Locate the cell with the specified text and output its [X, Y] center coordinate. 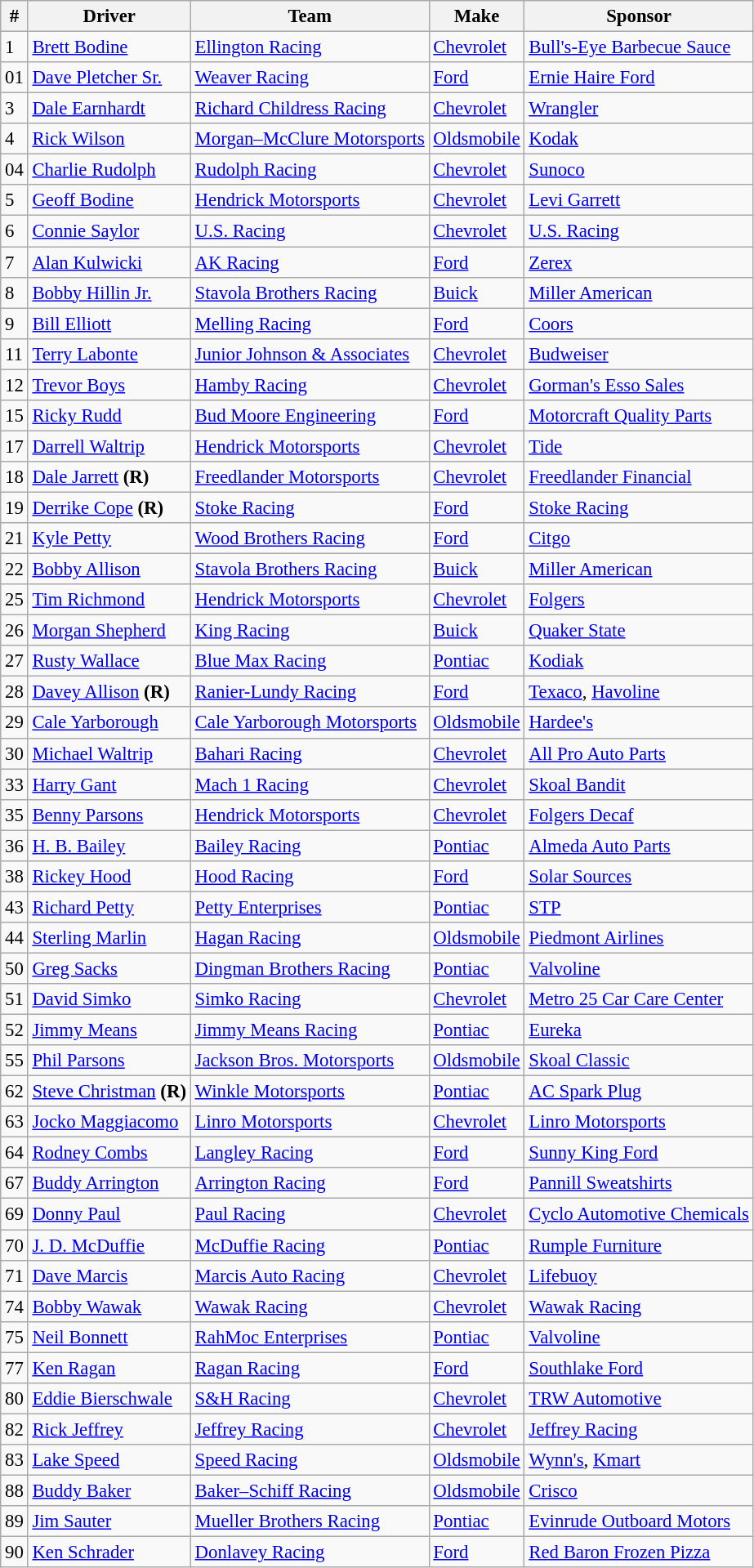
26 [15, 631]
82 [15, 1429]
27 [15, 661]
38 [15, 877]
88 [15, 1490]
Evinrude Outboard Motors [639, 1521]
Lifebuoy [639, 1275]
51 [15, 999]
Wynn's, Kmart [639, 1460]
Cyclo Automotive Chemicals [639, 1214]
Budweiser [639, 354]
Ken Schrader [109, 1552]
Cale Yarborough [109, 723]
70 [15, 1245]
8 [15, 293]
9 [15, 324]
Rickey Hood [109, 877]
Red Baron Frozen Pizza [639, 1552]
52 [15, 1030]
11 [15, 354]
Darrell Waltrip [109, 446]
04 [15, 170]
Buddy Baker [109, 1490]
Derrike Cope (R) [109, 507]
Freedlander Financial [639, 477]
55 [15, 1061]
Morgan Shepherd [109, 631]
Ernie Haire Ford [639, 78]
Hagan Racing [310, 938]
Bull's-Eye Barbecue Sauce [639, 47]
22 [15, 570]
Bobby Hillin Jr. [109, 293]
Winkle Motorsports [310, 1092]
Benny Parsons [109, 815]
Skoal Bandit [639, 784]
Steve Christman (R) [109, 1092]
Bailey Racing [310, 846]
Melling Racing [310, 324]
67 [15, 1184]
S&H Racing [310, 1399]
74 [15, 1307]
Greg Sacks [109, 968]
Skoal Classic [639, 1061]
Kyle Petty [109, 538]
21 [15, 538]
Team [310, 16]
Citgo [639, 538]
Piedmont Airlines [639, 938]
Richard Childress Racing [310, 109]
Eddie Bierschwale [109, 1399]
Sponsor [639, 16]
Bill Elliott [109, 324]
Arrington Racing [310, 1184]
Wood Brothers Racing [310, 538]
Kodak [639, 139]
Weaver Racing [310, 78]
75 [15, 1337]
Dale Earnhardt [109, 109]
AK Racing [310, 262]
Jimmy Means [109, 1030]
Southlake Ford [639, 1368]
Quaker State [639, 631]
Speed Racing [310, 1460]
Levi Garrett [639, 200]
Bahari Racing [310, 753]
Ragan Racing [310, 1368]
STP [639, 907]
Coors [639, 324]
King Racing [310, 631]
15 [15, 416]
1 [15, 47]
Tide [639, 446]
Solar Sources [639, 877]
Hood Racing [310, 877]
Langley Racing [310, 1153]
Rumple Furniture [639, 1245]
Gorman's Esso Sales [639, 385]
Bud Moore Engineering [310, 416]
80 [15, 1399]
Rudolph Racing [310, 170]
Morgan–McClure Motorsports [310, 139]
TRW Automotive [639, 1399]
AC Spark Plug [639, 1092]
Freedlander Motorsports [310, 477]
01 [15, 78]
Geoff Bodine [109, 200]
Tim Richmond [109, 600]
Ellington Racing [310, 47]
Cale Yarborough Motorsports [310, 723]
Michael Waltrip [109, 753]
Phil Parsons [109, 1061]
Junior Johnson & Associates [310, 354]
Brett Bodine [109, 47]
Jocko Maggiacomo [109, 1122]
Texaco, Havoline [639, 692]
Simko Racing [310, 999]
Donny Paul [109, 1214]
Ricky Rudd [109, 416]
Crisco [639, 1490]
62 [15, 1092]
Sunoco [639, 170]
Driver [109, 16]
Rick Jeffrey [109, 1429]
Jim Sauter [109, 1521]
Metro 25 Car Care Center [639, 999]
Motorcraft Quality Parts [639, 416]
David Simko [109, 999]
Dave Marcis [109, 1275]
6 [15, 231]
Connie Saylor [109, 231]
Ranier-Lundy Racing [310, 692]
Alan Kulwicki [109, 262]
Almeda Auto Parts [639, 846]
Folgers Decaf [639, 815]
Sterling Marlin [109, 938]
J. D. McDuffie [109, 1245]
18 [15, 477]
Dale Jarrett (R) [109, 477]
33 [15, 784]
Make [477, 16]
Baker–Schiff Racing [310, 1490]
Lake Speed [109, 1460]
36 [15, 846]
Trevor Boys [109, 385]
Rusty Wallace [109, 661]
69 [15, 1214]
Wrangler [639, 109]
RahMoc Enterprises [310, 1337]
Bobby Wawak [109, 1307]
Charlie Rudolph [109, 170]
Richard Petty [109, 907]
Mueller Brothers Racing [310, 1521]
7 [15, 262]
Davey Allison (R) [109, 692]
Neil Bonnett [109, 1337]
Rick Wilson [109, 139]
Bobby Allison [109, 570]
17 [15, 446]
McDuffie Racing [310, 1245]
64 [15, 1153]
Sunny King Ford [639, 1153]
Paul Racing [310, 1214]
Ken Ragan [109, 1368]
Blue Max Racing [310, 661]
Hamby Racing [310, 385]
Buddy Arrington [109, 1184]
Eureka [639, 1030]
89 [15, 1521]
Petty Enterprises [310, 907]
Jackson Bros. Motorsports [310, 1061]
29 [15, 723]
Rodney Combs [109, 1153]
43 [15, 907]
28 [15, 692]
Terry Labonte [109, 354]
12 [15, 385]
Mach 1 Racing [310, 784]
19 [15, 507]
5 [15, 200]
90 [15, 1552]
Marcis Auto Racing [310, 1275]
71 [15, 1275]
Dingman Brothers Racing [310, 968]
Donlavey Racing [310, 1552]
50 [15, 968]
Zerex [639, 262]
Jimmy Means Racing [310, 1030]
4 [15, 139]
25 [15, 600]
63 [15, 1122]
30 [15, 753]
# [15, 16]
3 [15, 109]
35 [15, 815]
Harry Gant [109, 784]
Dave Pletcher Sr. [109, 78]
Folgers [639, 600]
Hardee's [639, 723]
77 [15, 1368]
All Pro Auto Parts [639, 753]
H. B. Bailey [109, 846]
Kodiak [639, 661]
44 [15, 938]
83 [15, 1460]
Pannill Sweatshirts [639, 1184]
